Determine the [x, y] coordinate at the center of the cell enclosing the given text.  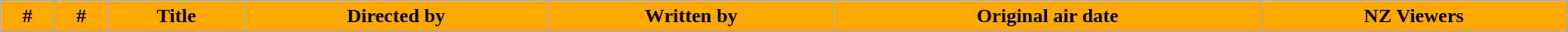
NZ Viewers [1414, 16]
Title [177, 16]
Written by [691, 16]
Original air date [1047, 16]
Directed by [396, 16]
